Detect which cell encompasses the target text, then output its (x, y) center coordinate. 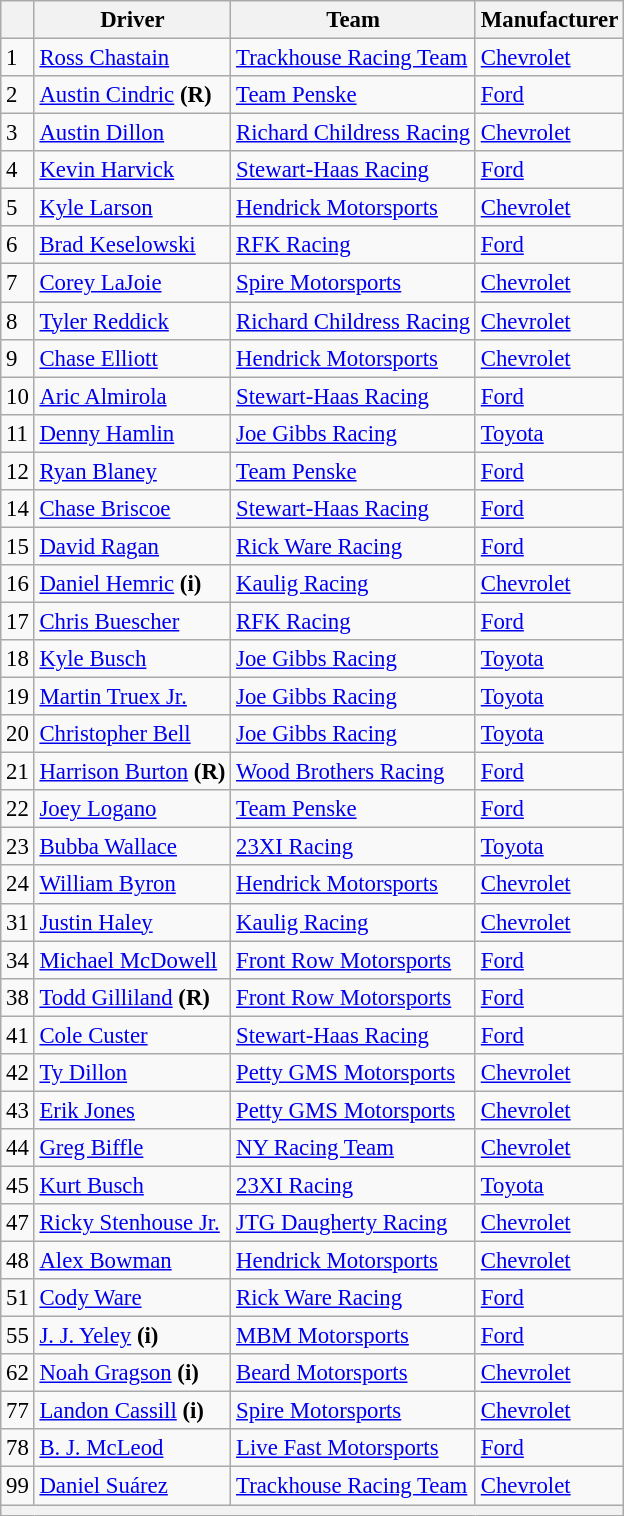
2 (18, 95)
Alex Bowman (132, 1261)
21 (18, 772)
44 (18, 1148)
JTG Daugherty Racing (354, 1223)
NY Racing Team (354, 1148)
9 (18, 358)
3 (18, 133)
45 (18, 1185)
Justin Haley (132, 922)
78 (18, 1449)
5 (18, 208)
77 (18, 1411)
12 (18, 471)
31 (18, 922)
Wood Brothers Racing (354, 772)
William Byron (132, 885)
Ricky Stenhouse Jr. (132, 1223)
16 (18, 584)
Greg Biffle (132, 1148)
Joey Logano (132, 809)
99 (18, 1486)
10 (18, 396)
Harrison Burton (R) (132, 772)
Chase Elliott (132, 358)
6 (18, 245)
Corey LaJoie (132, 283)
Kyle Larson (132, 208)
1 (18, 58)
Cole Custer (132, 1035)
15 (18, 546)
Ross Chastain (132, 58)
Team (354, 20)
Landon Cassill (i) (132, 1411)
Kurt Busch (132, 1185)
17 (18, 621)
Austin Dillon (132, 133)
43 (18, 1110)
47 (18, 1223)
18 (18, 659)
42 (18, 1073)
4 (18, 170)
Noah Gragson (i) (132, 1373)
34 (18, 960)
38 (18, 997)
Chris Buescher (132, 621)
48 (18, 1261)
11 (18, 433)
Kevin Harvick (132, 170)
22 (18, 809)
Manufacturer (549, 20)
55 (18, 1336)
Denny Hamlin (132, 433)
Daniel Hemric (i) (132, 584)
Todd Gilliland (R) (132, 997)
Ryan Blaney (132, 471)
51 (18, 1298)
14 (18, 509)
Brad Keselowski (132, 245)
23 (18, 847)
8 (18, 321)
7 (18, 283)
MBM Motorsports (354, 1336)
Martin Truex Jr. (132, 697)
19 (18, 697)
Michael McDowell (132, 960)
Bubba Wallace (132, 847)
Live Fast Motorsports (354, 1449)
Aric Almirola (132, 396)
Erik Jones (132, 1110)
24 (18, 885)
Chase Briscoe (132, 509)
J. J. Yeley (i) (132, 1336)
41 (18, 1035)
Ty Dillon (132, 1073)
Cody Ware (132, 1298)
Austin Cindric (R) (132, 95)
62 (18, 1373)
Christopher Bell (132, 734)
Tyler Reddick (132, 321)
Kyle Busch (132, 659)
B. J. McLeod (132, 1449)
Beard Motorsports (354, 1373)
20 (18, 734)
David Ragan (132, 546)
Driver (132, 20)
Daniel Suárez (132, 1486)
